Return the (x, y) coordinate for the center point of the cell that contains the specified text.  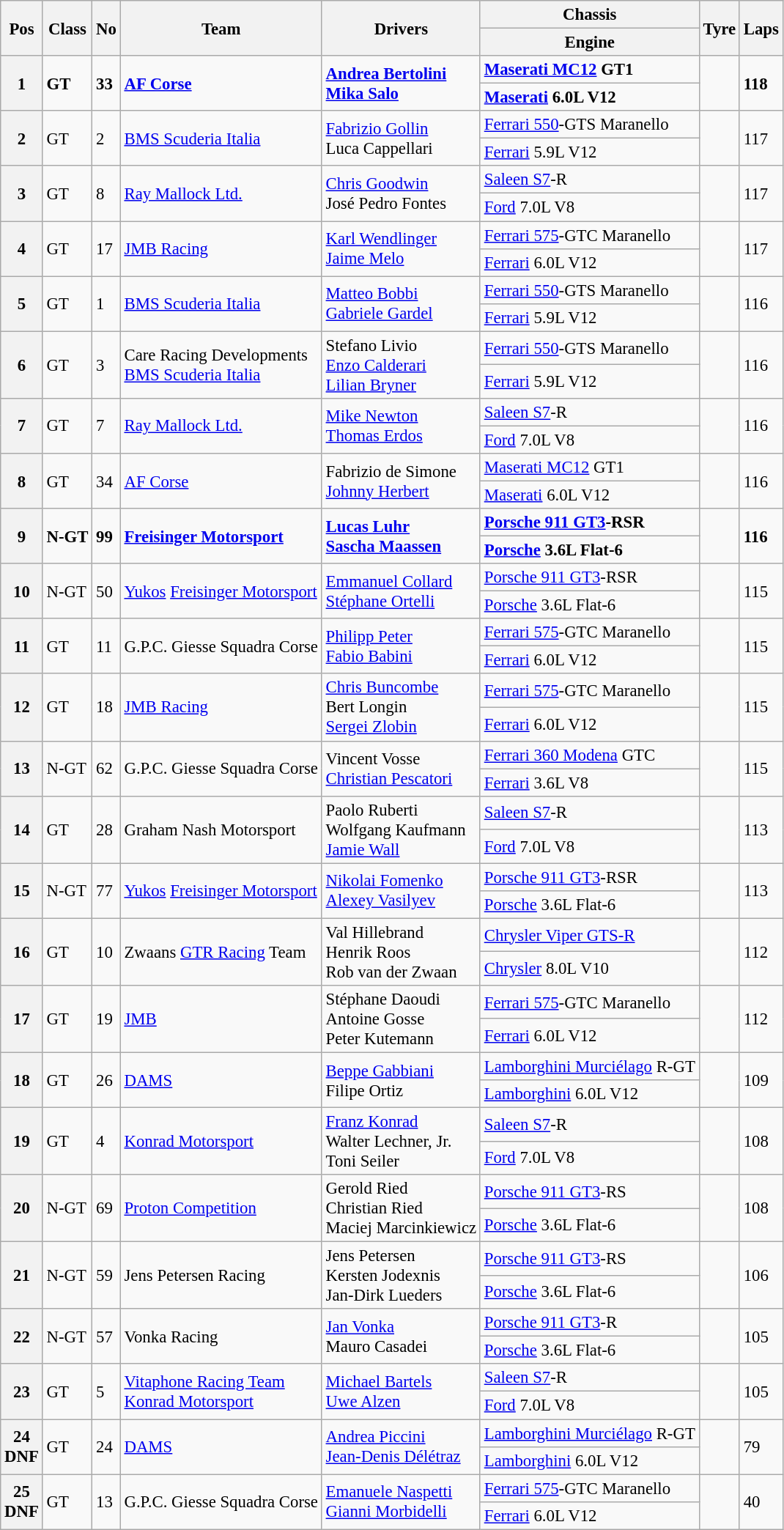
40 (761, 1502)
15 (22, 891)
69 (106, 1208)
Stéphane Daoudi Antoine Gosse Peter Kutemann (401, 1019)
109 (761, 1080)
34 (106, 481)
62 (106, 768)
57 (106, 1337)
59 (106, 1276)
Vonka Racing (221, 1337)
Jens Petersen Racing (221, 1276)
Michael Bartels Uwe Alzen (401, 1392)
99 (106, 536)
Nikolai Fomenko Alexey Vasilyev (401, 891)
Matteo Bobbi Gabriele Gardel (401, 303)
Franz Konrad Walter Lechner, Jr. Toni Seiler (401, 1142)
Vincent Vosse Christian Pescatori (401, 768)
Ferrari 3.6L V8 (589, 783)
Tyre (720, 28)
Freisinger Motorsport (221, 536)
50 (106, 591)
28 (106, 829)
Jan Vonka Mauro Casadei (401, 1337)
26 (106, 1080)
24DNF (22, 1446)
79 (761, 1446)
Chris Goodwin José Pedro Fontes (401, 193)
Chrysler Viper GTS-R (589, 935)
6 (22, 365)
Gerold Ried Christian Ried Maciej Marcinkiewicz (401, 1208)
Karl Wendlinger Jaime Melo (401, 249)
14 (22, 829)
12 (22, 708)
23 (22, 1392)
Stefano Livio Enzo Calderari Lilian Bryner (401, 365)
25DNF (22, 1502)
Chassis (589, 15)
Pos (22, 28)
77 (106, 891)
Andrea Piccini Jean-Denis Délétraz (401, 1446)
Ferrari 360 Modena GTC (589, 755)
JMB (221, 1019)
No (106, 28)
Chrysler 8.0L V10 (589, 969)
118 (761, 84)
Fabrizio Gollin Luca Cappellari (401, 138)
Laps (761, 28)
24 (106, 1446)
Lucas Luhr Sascha Maassen (401, 536)
16 (22, 952)
Konrad Motorsport (221, 1142)
Class (67, 28)
Andrea Bertolini Mika Salo (401, 84)
Emmanuel Collard Stéphane Ortelli (401, 591)
Drivers (401, 28)
106 (761, 1276)
Porsche 911 GT3-R (589, 1323)
Beppe Gabbiani Filipe Ortiz (401, 1080)
9 (22, 536)
33 (106, 84)
Vitaphone Racing Team Konrad Motorsport (221, 1392)
Jens Petersen Kersten Jodexnis Jan-Dirk Lueders (401, 1276)
Engine (589, 42)
Val Hillebrand Henrik Roos Rob van der Zwaan (401, 952)
Care Racing Developments BMS Scuderia Italia (221, 365)
22 (22, 1337)
Emanuele Naspetti Gianni Morbidelli (401, 1502)
Fabrizio de Simone Johnny Herbert (401, 481)
Proton Competition (221, 1208)
Philipp Peter Fabio Babini (401, 646)
Team (221, 28)
Graham Nash Motorsport (221, 829)
Zwaans GTR Racing Team (221, 952)
20 (22, 1208)
Mike Newton Thomas Erdos (401, 426)
Paolo Ruberti Wolfgang Kaufmann Jamie Wall (401, 829)
21 (22, 1276)
Chris Buncombe Bert Longin Sergei Zlobin (401, 708)
